Return the (x, y) coordinate for the center point of the cell that contains the specified text.  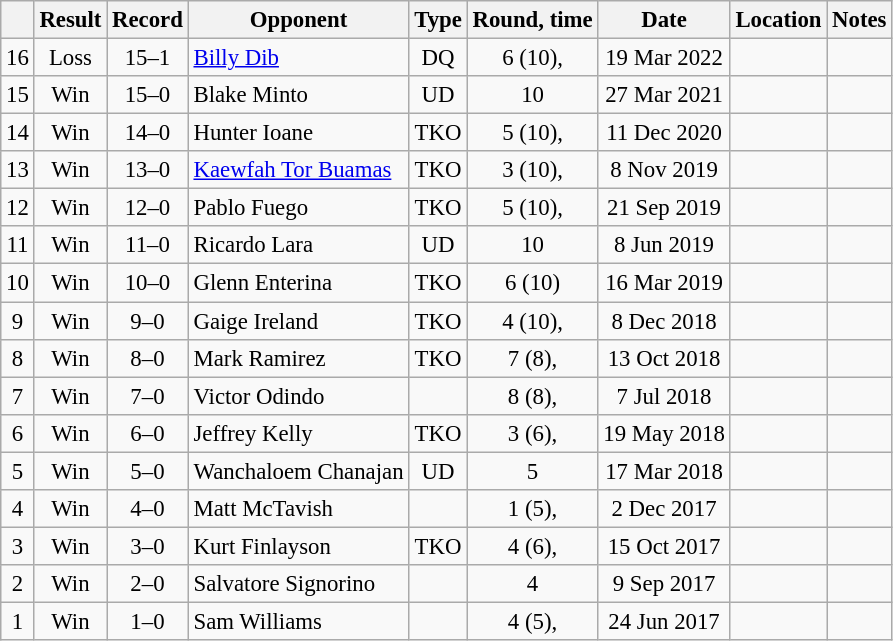
3–0 (148, 546)
Location (778, 20)
4 (10), (532, 321)
5–0 (148, 471)
6–0 (148, 433)
8 Jun 2019 (664, 245)
2 (18, 584)
7–0 (148, 396)
Victor Odindo (298, 396)
Glenn Enterina (298, 283)
7 (8), (532, 358)
15 (18, 95)
27 Mar 2021 (664, 95)
Type (438, 20)
3 (10), (532, 170)
7 Jul 2018 (664, 396)
1–0 (148, 621)
Jeffrey Kelly (298, 433)
13 (18, 170)
Gaige Ireland (298, 321)
Round, time (532, 20)
Opponent (298, 20)
13 Oct 2018 (664, 358)
15–1 (148, 58)
14–0 (148, 133)
Kaewfah Tor Buamas (298, 170)
4 (5), (532, 621)
Ricardo Lara (298, 245)
Hunter Ioane (298, 133)
Mark Ramirez (298, 358)
17 Mar 2018 (664, 471)
8–0 (148, 358)
Sam Williams (298, 621)
15–0 (148, 95)
Loss (70, 58)
13–0 (148, 170)
Billy Dib (298, 58)
11 (18, 245)
16 Mar 2019 (664, 283)
Result (70, 20)
Wanchaloem Chanajan (298, 471)
6 (10), (532, 58)
8 (18, 358)
Matt McTavish (298, 509)
9–0 (148, 321)
16 (18, 58)
3 (6), (532, 433)
11 Dec 2020 (664, 133)
11–0 (148, 245)
6 (10) (532, 283)
Date (664, 20)
19 Mar 2022 (664, 58)
12–0 (148, 208)
Blake Minto (298, 95)
Kurt Finlayson (298, 546)
3 (18, 546)
Record (148, 20)
7 (18, 396)
Salvatore Signorino (298, 584)
9 Sep 2017 (664, 584)
4 (6), (532, 546)
12 (18, 208)
24 Jun 2017 (664, 621)
2–0 (148, 584)
DQ (438, 58)
8 (8), (532, 396)
8 Dec 2018 (664, 321)
14 (18, 133)
4–0 (148, 509)
6 (18, 433)
1 (18, 621)
19 May 2018 (664, 433)
Pablo Fuego (298, 208)
Notes (860, 20)
21 Sep 2019 (664, 208)
8 Nov 2019 (664, 170)
9 (18, 321)
10–0 (148, 283)
15 Oct 2017 (664, 546)
1 (5), (532, 509)
2 Dec 2017 (664, 509)
